Scan for the cell matching the given text and deliver its [x, y] coordinate at center. 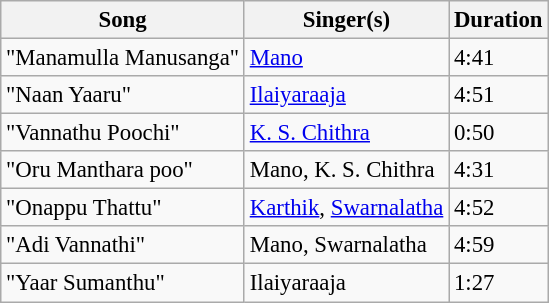
4:31 [498, 170]
"Vannathu Poochi" [123, 133]
K. S. Chithra [346, 133]
4:51 [498, 95]
Singer(s) [346, 20]
Mano [346, 58]
Song [123, 20]
4:59 [498, 245]
"Oru Manthara poo" [123, 170]
1:27 [498, 283]
"Naan Yaaru" [123, 95]
"Yaar Sumanthu" [123, 283]
4:41 [498, 58]
Duration [498, 20]
"Onappu Thattu" [123, 208]
Karthik, Swarnalatha [346, 208]
"Adi Vannathi" [123, 245]
Mano, Swarnalatha [346, 245]
"Manamulla Manusanga" [123, 58]
0:50 [498, 133]
Mano, K. S. Chithra [346, 170]
4:52 [498, 208]
